Identify which cell holds the provided text, then report its [X, Y] central coordinate. 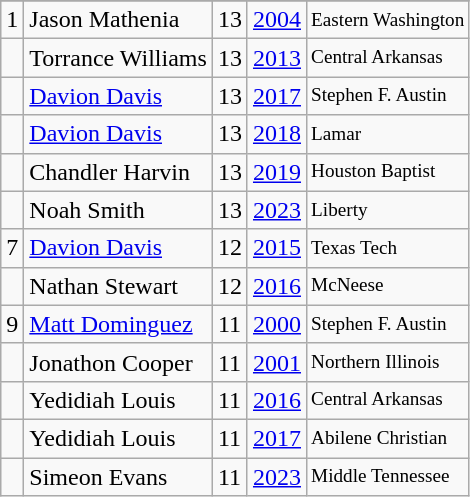
2013 [276, 58]
7 [12, 248]
Chandler Harvin [118, 172]
2004 [276, 20]
1 [12, 20]
2015 [276, 248]
2019 [276, 172]
Jason Mathenia [118, 20]
Jonathon Cooper [118, 362]
Eastern Washington [388, 20]
9 [12, 324]
2001 [276, 362]
2000 [276, 324]
Middle Tennessee [388, 477]
Northern Illinois [388, 362]
Lamar [388, 134]
Texas Tech [388, 248]
Nathan Stewart [118, 286]
Matt Dominguez [118, 324]
Torrance Williams [118, 58]
2018 [276, 134]
Houston Baptist [388, 172]
McNeese [388, 286]
Abilene Christian [388, 438]
Liberty [388, 210]
Simeon Evans [118, 477]
Noah Smith [118, 210]
